Pinpoint the cell where the given text exists, returning its [X, Y] midpoint coordinate. 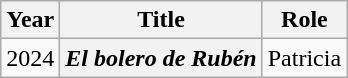
Role [304, 20]
Year [30, 20]
Patricia [304, 58]
Title [161, 20]
2024 [30, 58]
El bolero de Rubén [161, 58]
